Return (x, y) of the center of cell containing provided text 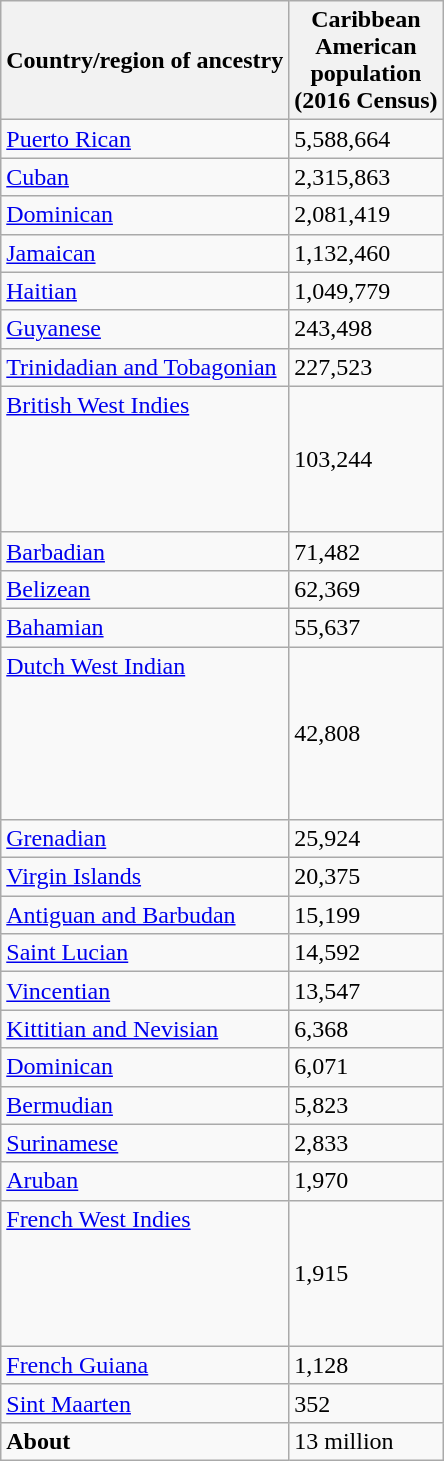
Dutch West Indian (145, 732)
14,592 (366, 953)
5,823 (366, 1105)
Sint Maarten (145, 1403)
15,199 (366, 915)
13 million (366, 1441)
Vincentian (145, 991)
1,915 (366, 1273)
352 (366, 1403)
Aruban (145, 1181)
42,808 (366, 732)
Country/region of ancestry (145, 60)
6,368 (366, 1029)
Bahamian (145, 627)
British West Indies (145, 459)
227,523 (366, 367)
About (145, 1441)
25,924 (366, 839)
243,498 (366, 329)
Haitian (145, 291)
Belizean (145, 589)
1,970 (366, 1181)
Cuban (145, 177)
Surinamese (145, 1143)
20,375 (366, 877)
Puerto Rican (145, 139)
Guyanese (145, 329)
71,482 (366, 551)
5,588,664 (366, 139)
1,128 (366, 1365)
Bermudian (145, 1105)
Kittitian and Nevisian (145, 1029)
62,369 (366, 589)
Barbadian (145, 551)
6,071 (366, 1067)
1,049,779 (366, 291)
103,244 (366, 459)
Virgin Islands (145, 877)
Saint Lucian (145, 953)
French Guiana (145, 1365)
Grenadian (145, 839)
2,833 (366, 1143)
French West Indies (145, 1273)
Antiguan and Barbudan (145, 915)
2,081,419 (366, 215)
13,547 (366, 991)
Trinidadian and Tobagonian (145, 367)
55,637 (366, 627)
1,132,460 (366, 253)
2,315,863 (366, 177)
Jamaican (145, 253)
CaribbeanAmericanpopulation(2016 Census) (366, 60)
